Provide the [X, Y] coordinate of the cell's center where the given text is located.  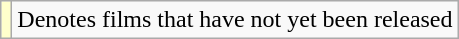
Denotes films that have not yet been released [235, 20]
